Search for the cell housing the specified text and yield its [X, Y] center coordinate. 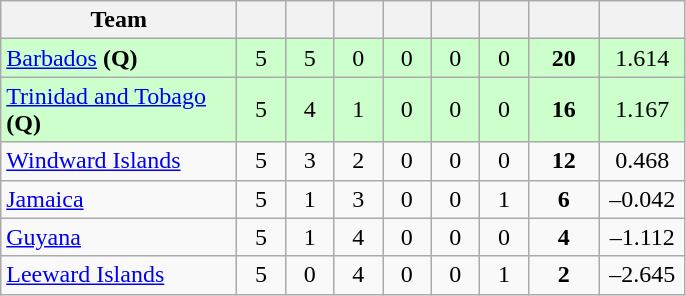
Guyana [119, 237]
Trinidad and Tobago (Q) [119, 110]
12 [564, 161]
Barbados (Q) [119, 58]
16 [564, 110]
6 [564, 199]
Leeward Islands [119, 275]
Jamaica [119, 199]
1.167 [642, 110]
Windward Islands [119, 161]
0.468 [642, 161]
Team [119, 20]
–0.042 [642, 199]
–2.645 [642, 275]
1.614 [642, 58]
20 [564, 58]
–1.112 [642, 237]
